Search for the cell housing the specified text and yield its [x, y] center coordinate. 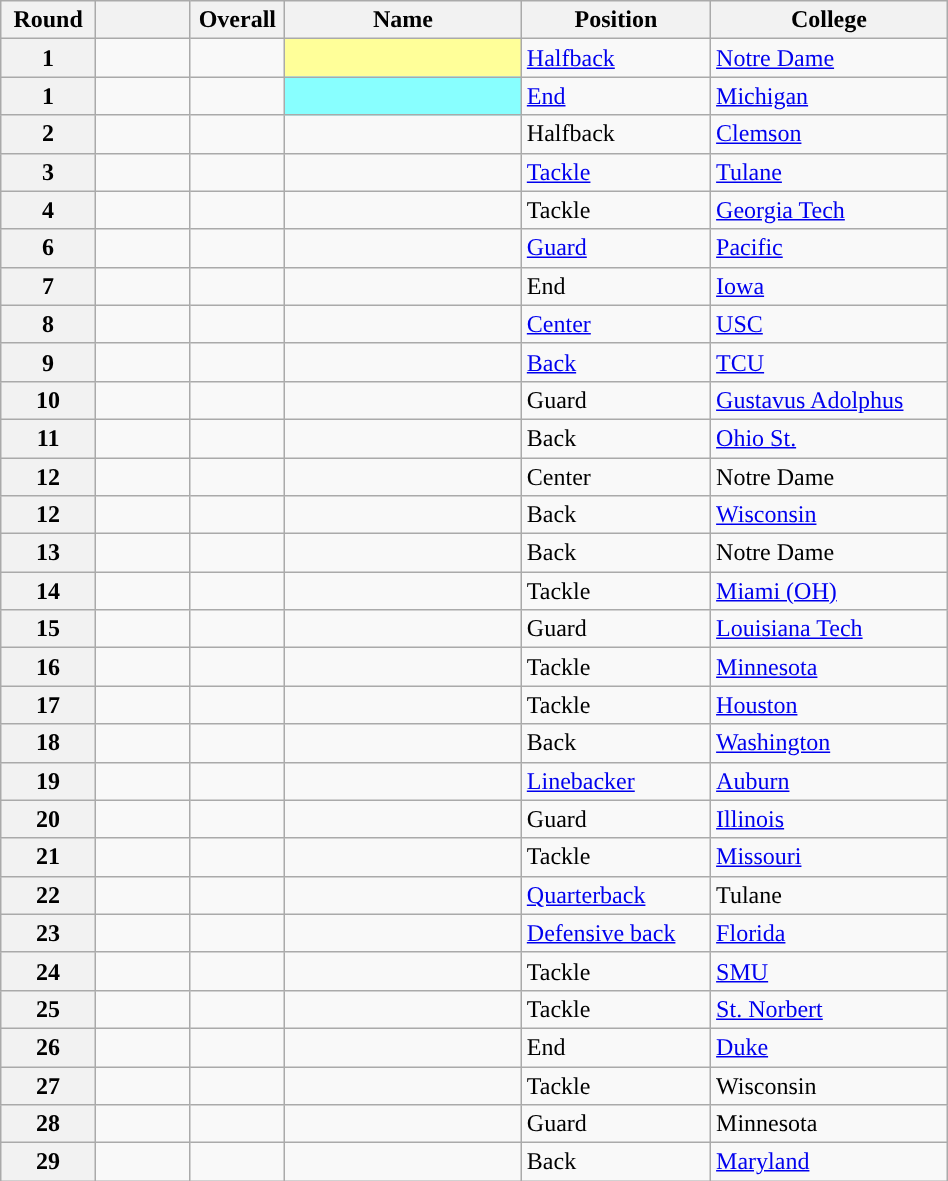
22 [48, 895]
Missouri [830, 857]
Auburn [830, 781]
Gustavus Adolphus [830, 400]
27 [48, 1085]
21 [48, 857]
26 [48, 1047]
10 [48, 400]
Louisiana Tech [830, 629]
Duke [830, 1047]
Illinois [830, 819]
Iowa [830, 286]
Defensive back [616, 933]
20 [48, 819]
USC [830, 324]
Quarterback [616, 895]
4 [48, 210]
Overall [238, 20]
14 [48, 591]
19 [48, 781]
11 [48, 438]
Michigan [830, 96]
TCU [830, 362]
Position [616, 20]
13 [48, 553]
Maryland [830, 1162]
16 [48, 667]
3 [48, 172]
Clemson [830, 134]
Georgia Tech [830, 210]
St. Norbert [830, 1009]
25 [48, 1009]
Washington [830, 743]
Miami (OH) [830, 591]
15 [48, 629]
9 [48, 362]
Pacific [830, 248]
8 [48, 324]
Houston [830, 705]
6 [48, 248]
SMU [830, 971]
2 [48, 134]
24 [48, 971]
College [830, 20]
Round [48, 20]
28 [48, 1124]
Name [404, 20]
7 [48, 286]
23 [48, 933]
Florida [830, 933]
Linebacker [616, 781]
17 [48, 705]
29 [48, 1162]
Ohio St. [830, 438]
18 [48, 743]
